Search for the cell housing the specified text and yield its [X, Y] center coordinate. 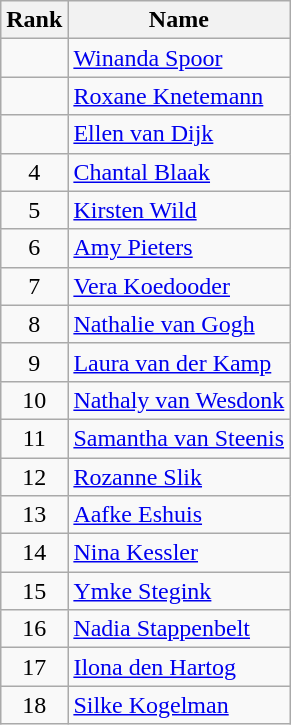
Nina Kessler [179, 553]
11 [34, 438]
Amy Pieters [179, 248]
Chantal Blaak [179, 172]
Roxane Knetemann [179, 96]
Rozanne Slik [179, 477]
Winanda Spoor [179, 58]
Nathaly van Wesdonk [179, 400]
Vera Koedooder [179, 286]
Samantha van Steenis [179, 438]
15 [34, 591]
Laura van der Kamp [179, 362]
12 [34, 477]
4 [34, 172]
Ymke Stegink [179, 591]
7 [34, 286]
Silke Kogelman [179, 705]
Nathalie van Gogh [179, 324]
14 [34, 553]
18 [34, 705]
Rank [34, 20]
16 [34, 629]
Nadia Stappenbelt [179, 629]
5 [34, 210]
6 [34, 248]
Ellen van Dijk [179, 134]
17 [34, 667]
Ilona den Hartog [179, 667]
Aafke Eshuis [179, 515]
8 [34, 324]
Kirsten Wild [179, 210]
10 [34, 400]
Name [179, 20]
13 [34, 515]
9 [34, 362]
